From the cell containing the given text, extract its center point as (x, y) coordinate. 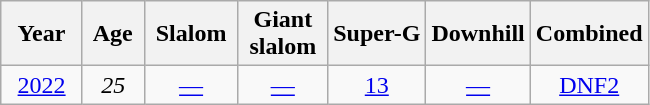
25 (113, 85)
Age (113, 34)
Year (42, 34)
13 (377, 85)
Super-G (377, 34)
DNF2 (589, 85)
Slalom (191, 34)
Combined (589, 34)
Downhill (478, 34)
2022 (42, 85)
Giant slalom (283, 34)
